Output the (x, y) coordinate of the center of the cell containing the given text.  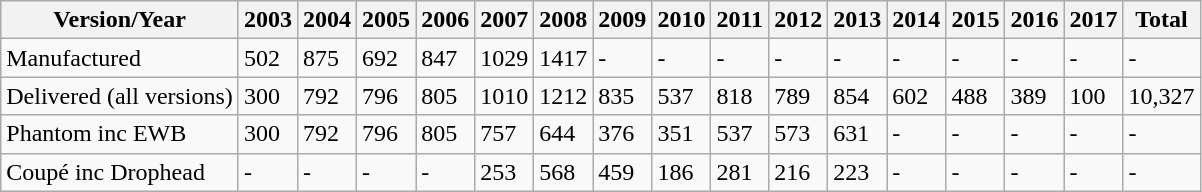
2008 (564, 20)
2012 (798, 20)
835 (622, 96)
2015 (976, 20)
2003 (268, 20)
602 (916, 96)
692 (386, 58)
186 (682, 172)
2007 (504, 20)
Coupé inc Drophead (120, 172)
351 (682, 134)
2013 (858, 20)
1417 (564, 58)
2016 (1034, 20)
644 (564, 134)
2009 (622, 20)
2005 (386, 20)
875 (326, 58)
100 (1094, 96)
488 (976, 96)
Total (1162, 20)
376 (622, 134)
389 (1034, 96)
568 (564, 172)
2014 (916, 20)
2006 (446, 20)
216 (798, 172)
459 (622, 172)
847 (446, 58)
2004 (326, 20)
789 (798, 96)
1212 (564, 96)
223 (858, 172)
573 (798, 134)
Version/Year (120, 20)
253 (504, 172)
Manufactured (120, 58)
Delivered (all versions) (120, 96)
757 (504, 134)
281 (740, 172)
631 (858, 134)
1010 (504, 96)
Phantom inc EWB (120, 134)
10,327 (1162, 96)
1029 (504, 58)
818 (740, 96)
2011 (740, 20)
2017 (1094, 20)
502 (268, 58)
854 (858, 96)
2010 (682, 20)
